Find where the given text appears and provide that cell's center as [x, y] coordinate. 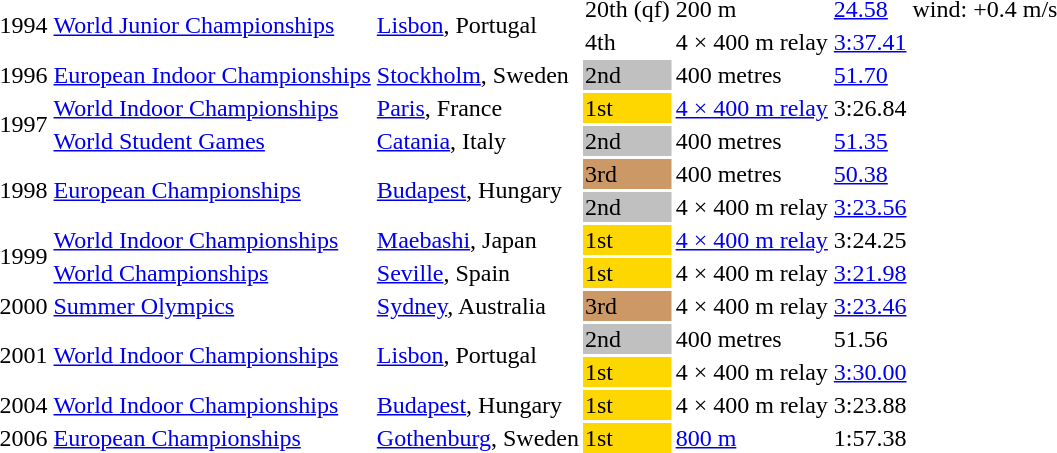
Seville, Spain [478, 273]
4th [627, 42]
1:57.38 [870, 438]
800 m [752, 438]
World Student Games [212, 141]
50.38 [870, 174]
3:24.25 [870, 240]
World Championships [212, 273]
51.70 [870, 75]
3:37.41 [870, 42]
Summer Olympics [212, 306]
3:23.46 [870, 306]
3:21.98 [870, 273]
3:30.00 [870, 372]
51.56 [870, 339]
51.35 [870, 141]
3:23.88 [870, 405]
Stockholm, Sweden [478, 75]
Catania, Italy [478, 141]
Lisbon, Portugal [478, 356]
3:23.56 [870, 207]
Maebashi, Japan [478, 240]
3:26.84 [870, 108]
Paris, France [478, 108]
European Indoor Championships [212, 75]
Gothenburg, Sweden [478, 438]
Sydney, Australia [478, 306]
